Pinpoint the cell where the given text exists, returning its (x, y) midpoint coordinate. 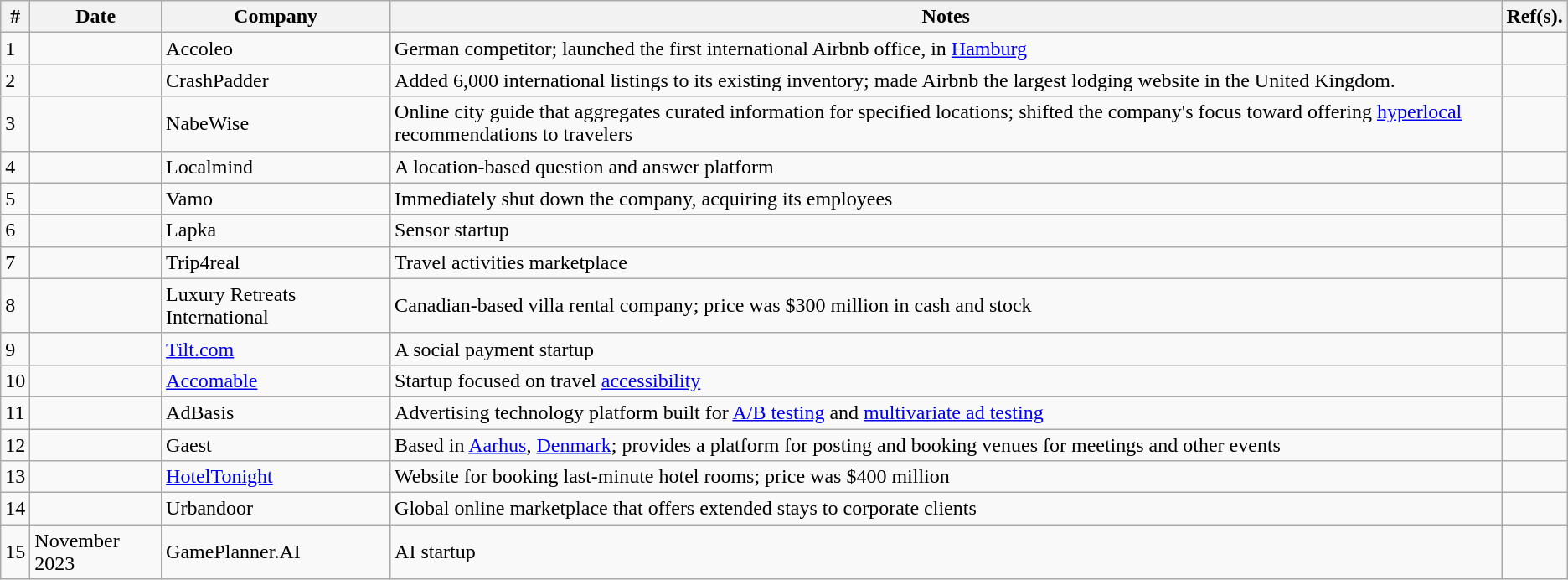
8 (15, 305)
11 (15, 412)
4 (15, 167)
CrashPadder (276, 80)
Accomable (276, 381)
Accoleo (276, 49)
10 (15, 381)
14 (15, 509)
GamePlanner.AI (276, 552)
A location-based question and answer platform (946, 167)
Immediately shut down the company, acquiring its employees (946, 199)
NabeWise (276, 124)
Luxury Retreats International (276, 305)
Date (95, 17)
Notes (946, 17)
Sensor startup (946, 230)
12 (15, 445)
Urbandoor (276, 509)
3 (15, 124)
Lapka (276, 230)
5 (15, 199)
Added 6,000 international listings to its existing inventory; made Airbnb the largest lodging website in the United Kingdom. (946, 80)
HotelTonight (276, 477)
Gaest (276, 445)
6 (15, 230)
Tilt.com (276, 349)
AI startup (946, 552)
Website for booking last-minute hotel rooms; price was $400 million (946, 477)
Ref(s). (1534, 17)
A social payment startup (946, 349)
Startup focused on travel accessibility (946, 381)
AdBasis (276, 412)
9 (15, 349)
# (15, 17)
15 (15, 552)
Vamo (276, 199)
German competitor; launched the first international Airbnb office, in Hamburg (946, 49)
7 (15, 262)
Based in Aarhus, Denmark; provides a platform for posting and booking venues for meetings and other events (946, 445)
November 2023 (95, 552)
Travel activities marketplace (946, 262)
Trip4real (276, 262)
13 (15, 477)
Company (276, 17)
Advertising technology platform built for A/B testing and multivariate ad testing (946, 412)
Localmind (276, 167)
1 (15, 49)
Canadian-based villa rental company; price was $300 million in cash and stock (946, 305)
2 (15, 80)
Global online marketplace that offers extended stays to corporate clients (946, 509)
